Detect which cell encompasses the target text, then output its [x, y] center coordinate. 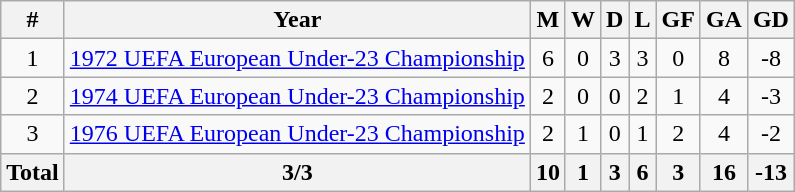
M [548, 20]
-2 [770, 134]
16 [724, 172]
-8 [770, 58]
8 [724, 58]
10 [548, 172]
GD [770, 20]
Total [33, 172]
-13 [770, 172]
# [33, 20]
1974 UEFA European Under-23 Championship [297, 96]
W [582, 20]
Year [297, 20]
3/3 [297, 172]
-3 [770, 96]
GA [724, 20]
1976 UEFA European Under-23 Championship [297, 134]
D [614, 20]
GF [678, 20]
1972 UEFA European Under-23 Championship [297, 58]
L [642, 20]
